Search for the cell housing the specified text and yield its (x, y) center coordinate. 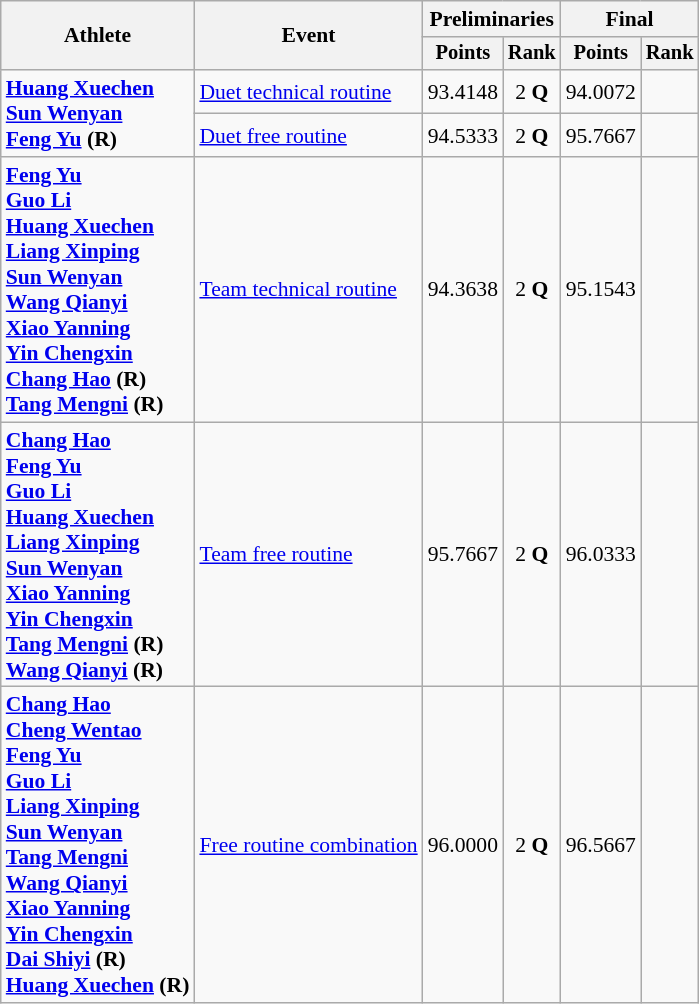
93.4148 (463, 92)
Huang XuechenSun WenyanFeng Yu (R) (98, 114)
94.0072 (601, 92)
Chang HaoFeng YuGuo LiHuang XuechenLiang XinpingSun WenyanXiao YanningYin ChengxinTang Mengni (R)Wang Qianyi (R) (98, 554)
Preliminaries (492, 19)
Team free routine (308, 554)
94.3638 (463, 290)
95.1543 (601, 290)
96.5667 (601, 845)
94.5333 (463, 136)
Final (630, 19)
96.0000 (463, 845)
Feng YuGuo LiHuang XuechenLiang XinpingSun WenyanWang QianyiXiao YanningYin ChengxinChang Hao (R)Tang Mengni (R) (98, 290)
Free routine combination (308, 845)
Chang HaoCheng WentaoFeng YuGuo LiLiang XinpingSun WenyanTang MengniWang QianyiXiao YanningYin ChengxinDai Shiyi (R)Huang Xuechen (R) (98, 845)
Duet technical routine (308, 92)
Event (308, 36)
96.0333 (601, 554)
Athlete (98, 36)
Duet free routine (308, 136)
Team technical routine (308, 290)
